Extract the [x, y] coordinate from the center of the cell holding the provided text.  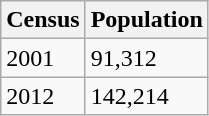
Population [146, 20]
91,312 [146, 58]
Census [43, 20]
2012 [43, 96]
2001 [43, 58]
142,214 [146, 96]
